For the text-containing cell, return its midpoint in (x, y) coordinate format. 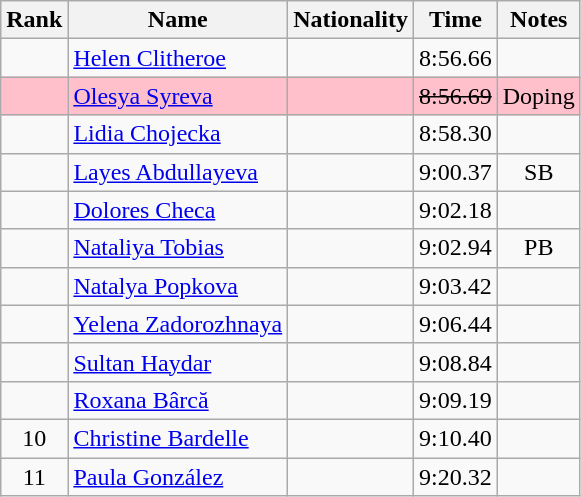
9:02.94 (455, 248)
Yelena Zadorozhnaya (178, 324)
Layes Abdullayeva (178, 172)
Rank (34, 20)
Dolores Checa (178, 210)
Sultan Haydar (178, 362)
Nataliya Tobias (178, 248)
Olesya Syreva (178, 96)
Paula González (178, 477)
9:06.44 (455, 324)
Name (178, 20)
SB (538, 172)
Time (455, 20)
9:08.84 (455, 362)
Doping (538, 96)
9:02.18 (455, 210)
PB (538, 248)
Lidia Chojecka (178, 134)
Christine Bardelle (178, 438)
Natalya Popkova (178, 286)
11 (34, 477)
Roxana Bârcă (178, 400)
9:20.32 (455, 477)
8:56.69 (455, 96)
8:58.30 (455, 134)
Nationality (351, 20)
9:09.19 (455, 400)
Helen Clitheroe (178, 58)
9:03.42 (455, 286)
9:10.40 (455, 438)
9:00.37 (455, 172)
10 (34, 438)
Notes (538, 20)
8:56.66 (455, 58)
